Find where the given text appears and provide that cell's center as [x, y] coordinate. 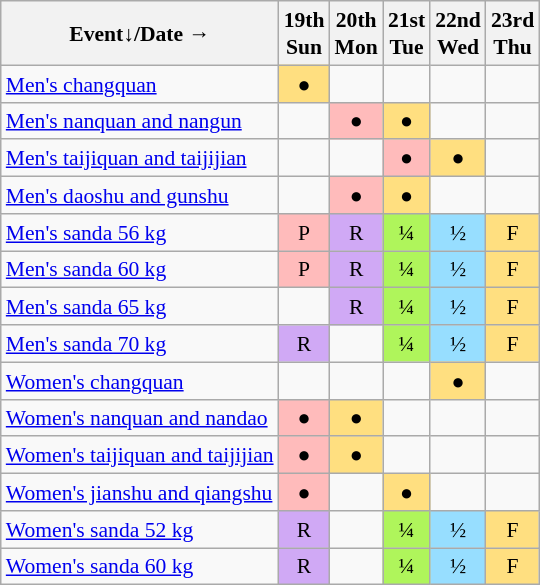
Men's sanda 65 kg [140, 306]
Women's jianshu and qiangshu [140, 492]
Women's sanda 52 kg [140, 528]
Event↓/Date → [140, 33]
Women's sanda 60 kg [140, 566]
22ndWed [458, 33]
Men's sanda 60 kg [140, 268]
Men's sanda 70 kg [140, 344]
Men's changquan [140, 84]
Women's changquan [140, 380]
21stTue [406, 33]
20thMon [356, 33]
Men's daoshu and gunshu [140, 194]
Men's nanquan and nangun [140, 120]
Men's sanda 56 kg [140, 232]
Women's taijiquan and taijijian [140, 454]
19thSun [304, 33]
Women's nanquan and nandao [140, 418]
Men's taijiquan and taijijian [140, 158]
23rdThu [512, 33]
